Provide the (x, y) coordinate of the cell's center where the given text is located.  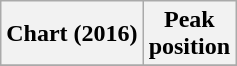
Peakposition (189, 34)
Chart (2016) (72, 34)
